Extract the [X, Y] coordinate from the center of the cell holding the provided text.  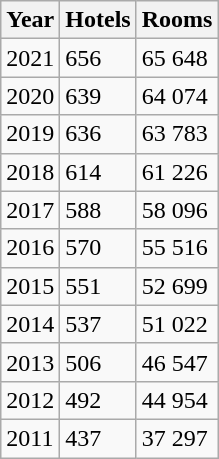
64 074 [177, 96]
437 [98, 438]
58 096 [177, 210]
588 [98, 210]
51 022 [177, 324]
2021 [30, 58]
506 [98, 362]
44 954 [177, 400]
52 699 [177, 286]
2016 [30, 248]
656 [98, 58]
Hotels [98, 20]
2019 [30, 134]
570 [98, 248]
Rooms [177, 20]
65 648 [177, 58]
639 [98, 96]
551 [98, 286]
63 783 [177, 134]
2020 [30, 96]
55 516 [177, 248]
37 297 [177, 438]
2013 [30, 362]
2012 [30, 400]
2015 [30, 286]
492 [98, 400]
2017 [30, 210]
2014 [30, 324]
537 [98, 324]
61 226 [177, 172]
46 547 [177, 362]
636 [98, 134]
2011 [30, 438]
2018 [30, 172]
Year [30, 20]
614 [98, 172]
